For the text-containing cell, return its midpoint in (X, Y) coordinate format. 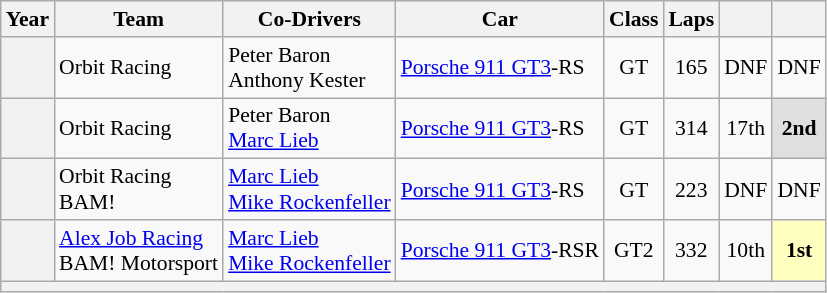
1st (798, 250)
17th (746, 128)
223 (691, 190)
Year (28, 19)
Class (634, 19)
Team (138, 19)
Porsche 911 GT3-RSR (500, 250)
Laps (691, 19)
2nd (798, 128)
Orbit Racing BAM! (138, 190)
Peter Baron Marc Lieb (310, 128)
Peter Baron Anthony Kester (310, 68)
165 (691, 68)
10th (746, 250)
Car (500, 19)
332 (691, 250)
Co-Drivers (310, 19)
GT2 (634, 250)
Alex Job Racing BAM! Motorsport (138, 250)
314 (691, 128)
